Scan for the cell matching the given text and deliver its [x, y] coordinate at center. 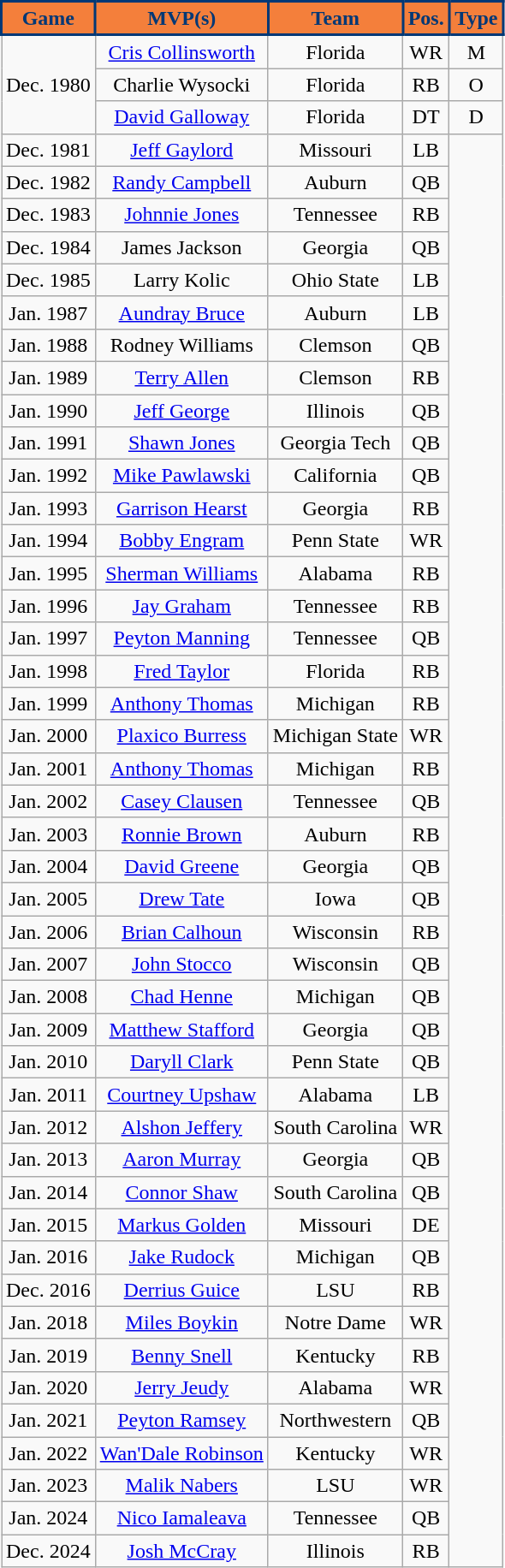
Jan. 2003 [49, 834]
Jay Graham [181, 606]
Aundray Bruce [181, 312]
Matthew Stafford [181, 1030]
Jan. 2020 [49, 1387]
Jerry Jeudy [181, 1387]
Jan. 1991 [49, 443]
Iowa [336, 899]
D [476, 117]
O [476, 85]
Casey Clausen [181, 801]
Jan. 2016 [49, 1257]
Benny Snell [181, 1355]
California [336, 476]
Josh McCray [181, 1551]
Dec. 1981 [49, 150]
Mike Pawlawski [181, 476]
Bobby Engram [181, 541]
Jan. 2024 [49, 1518]
Type [476, 19]
MVP(s) [181, 19]
Jan. 2013 [49, 1160]
Notre Dame [336, 1322]
Dec. 1985 [49, 280]
Jan. 2006 [49, 932]
Northwestern [336, 1420]
Nico Iamaleava [181, 1518]
Jan. 2000 [49, 736]
Dec. 1982 [49, 182]
Jan. 2010 [49, 1062]
Shawn Jones [181, 443]
DE [426, 1225]
Jan. 2022 [49, 1452]
Jan. 1995 [49, 573]
Jan. 2015 [49, 1225]
Ronnie Brown [181, 834]
Alshon Jeffery [181, 1127]
Aaron Murray [181, 1160]
Sherman Williams [181, 573]
David Galloway [181, 117]
Jake Rudock [181, 1257]
Jeff George [181, 410]
Jan. 1990 [49, 410]
Jan. 2019 [49, 1355]
Jan. 1987 [49, 312]
Dec. 2024 [49, 1551]
Dec. 1980 [49, 84]
Pos. [426, 19]
Jan. 1996 [49, 606]
Chad Henne [181, 997]
John Stocco [181, 965]
Terry Allen [181, 377]
Courtney Upshaw [181, 1095]
Cris Collinsworth [181, 51]
Markus Golden [181, 1225]
Jan. 1994 [49, 541]
Jan. 1993 [49, 508]
Jan. 2001 [49, 769]
Jan. 2018 [49, 1322]
Rodney Williams [181, 345]
Jan. 2023 [49, 1486]
Michigan State [336, 736]
Jan. 1989 [49, 377]
Jan. 1988 [49, 345]
Connor Shaw [181, 1192]
Jan. 2012 [49, 1127]
Dec. 2016 [49, 1290]
Johnnie Jones [181, 215]
Randy Campbell [181, 182]
Jan. 1997 [49, 638]
James Jackson [181, 247]
Miles Boykin [181, 1322]
Dec. 1984 [49, 247]
Jan. 1999 [49, 704]
Daryll Clark [181, 1062]
Brian Calhoun [181, 932]
David Greene [181, 866]
Jan. 2014 [49, 1192]
Jan. 2009 [49, 1030]
Jeff Gaylord [181, 150]
Jan. 2005 [49, 899]
Jan. 2021 [49, 1420]
Garrison Hearst [181, 508]
Jan. 2004 [49, 866]
Jan. 2002 [49, 801]
Ohio State [336, 280]
Jan. 2008 [49, 997]
Dec. 1983 [49, 215]
Jan. 1992 [49, 476]
M [476, 51]
Peyton Ramsey [181, 1420]
Jan. 2011 [49, 1095]
Derrius Guice [181, 1290]
Larry Kolic [181, 280]
Jan. 1998 [49, 671]
Drew Tate [181, 899]
Peyton Manning [181, 638]
Plaxico Burress [181, 736]
Fred Taylor [181, 671]
Wan'Dale Robinson [181, 1452]
DT [426, 117]
Jan. 2007 [49, 965]
Malik Nabers [181, 1486]
Game [49, 19]
Team [336, 19]
Georgia Tech [336, 443]
Charlie Wysocki [181, 85]
